Output the (x, y) coordinate of the center of the cell containing the given text.  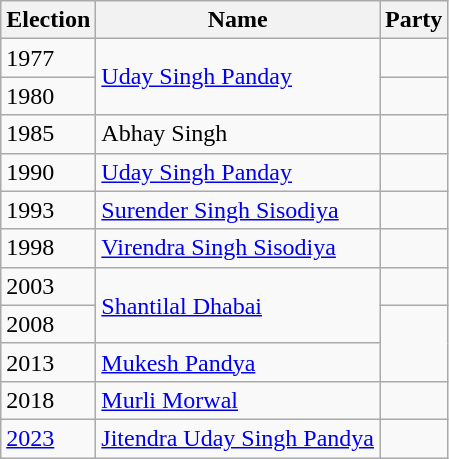
2023 (48, 438)
1998 (48, 248)
1993 (48, 210)
1977 (48, 58)
Name (238, 20)
Murli Morwal (238, 400)
Mukesh Pandya (238, 362)
2013 (48, 362)
Abhay Singh (238, 134)
1980 (48, 96)
2018 (48, 400)
Surender Singh Sisodiya (238, 210)
2003 (48, 286)
Virendra Singh Sisodiya (238, 248)
2008 (48, 324)
Jitendra Uday Singh Pandya (238, 438)
1990 (48, 172)
Election (48, 20)
1985 (48, 134)
Party (414, 20)
Shantilal Dhabai (238, 305)
